From the cell containing the given text, extract its center point as [X, Y] coordinate. 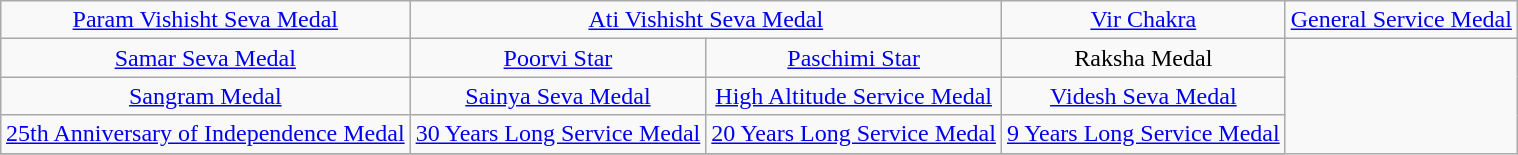
9 Years Long Service Medal [1143, 134]
General Service Medal [1401, 20]
Videsh Seva Medal [1143, 96]
Poorvi Star [558, 58]
High Altitude Service Medal [854, 96]
Raksha Medal [1143, 58]
Ati Vishisht Seva Medal [706, 20]
30 Years Long Service Medal [558, 134]
Sangram Medal [206, 96]
Paschimi Star [854, 58]
20 Years Long Service Medal [854, 134]
25th Anniversary of Independence Medal [206, 134]
Param Vishisht Seva Medal [206, 20]
Sainya Seva Medal [558, 96]
Vir Chakra [1143, 20]
Samar Seva Medal [206, 58]
